Detect which cell encompasses the target text, then output its (x, y) center coordinate. 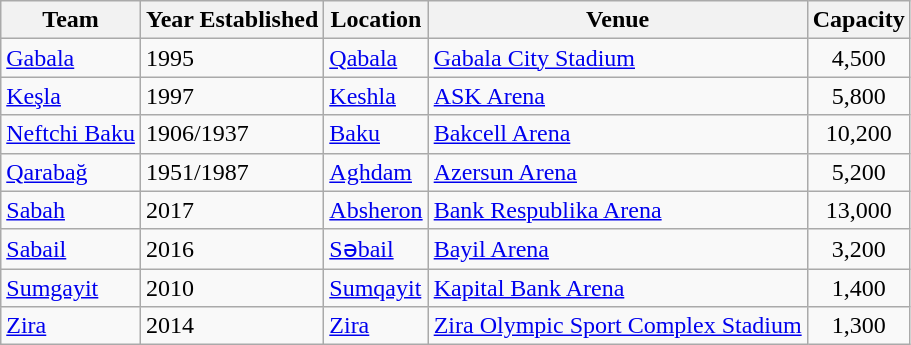
Bank Respublika Arena (618, 210)
1906/1937 (232, 134)
1951/1987 (232, 172)
Keshla (376, 96)
4,500 (858, 58)
Sumqayit (376, 288)
Capacity (858, 20)
2016 (232, 249)
5,200 (858, 172)
10,200 (858, 134)
2017 (232, 210)
2014 (232, 326)
3,200 (858, 249)
Səbail (376, 249)
Sumgayit (71, 288)
Aghdam (376, 172)
5,800 (858, 96)
Neftchi Baku (71, 134)
Gabala City Stadium (618, 58)
Location (376, 20)
Bakcell Arena (618, 134)
Zira Olympic Sport Complex Stadium (618, 326)
Gabala (71, 58)
Team (71, 20)
2010 (232, 288)
Year Established (232, 20)
1997 (232, 96)
Qarabağ (71, 172)
1,300 (858, 326)
Sabail (71, 249)
Azersun Arena (618, 172)
Venue (618, 20)
Bayil Arena (618, 249)
Absheron (376, 210)
Baku (376, 134)
Sabah (71, 210)
Qabala (376, 58)
13,000 (858, 210)
1995 (232, 58)
Kapital Bank Arena (618, 288)
1,400 (858, 288)
Keşla (71, 96)
ASK Arena (618, 96)
